Search for the cell housing the specified text and yield its (x, y) center coordinate. 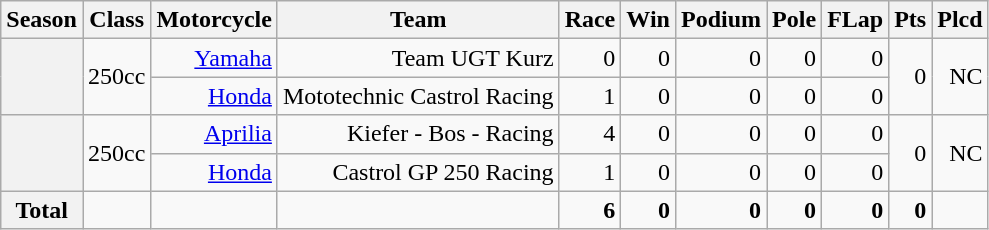
Castrol GP 250 Racing (418, 172)
FLap (856, 20)
Season (42, 20)
Yamaha (214, 58)
Mototechnic Castrol Racing (418, 96)
Total (42, 210)
Motorcycle (214, 20)
Win (648, 20)
Aprilia (214, 134)
Podium (720, 20)
Team UGT Kurz (418, 58)
Kiefer - Bos - Racing (418, 134)
Pole (794, 20)
6 (590, 210)
Team (418, 20)
Class (116, 20)
Race (590, 20)
Pts (910, 20)
4 (590, 134)
Plcd (960, 20)
